Output the (X, Y) coordinate of the center of the cell containing the given text.  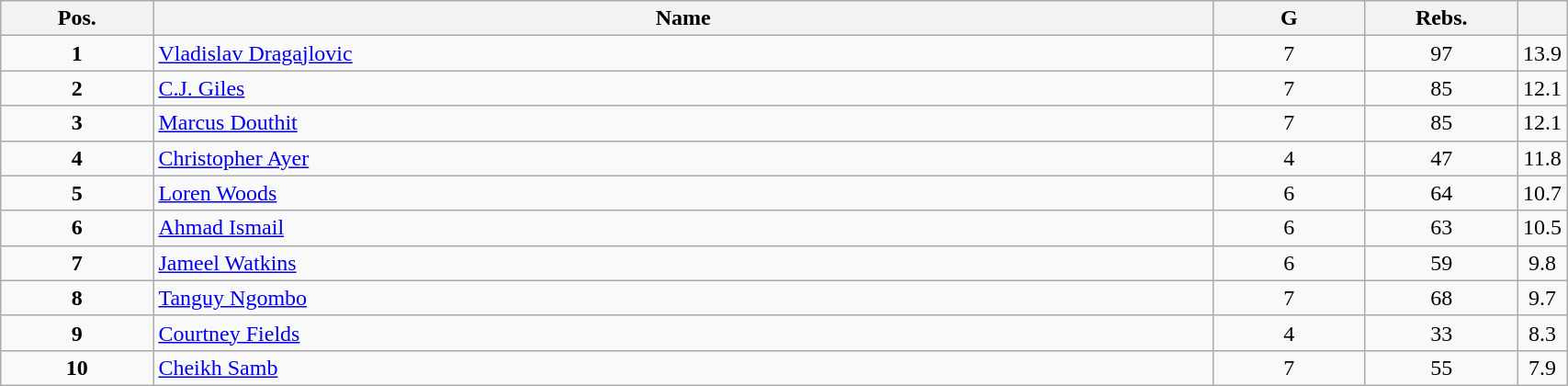
Tanguy Ngombo (683, 298)
Ahmad Ismail (683, 228)
Jameel Watkins (683, 263)
9.7 (1543, 298)
2 (77, 88)
64 (1442, 193)
13.9 (1543, 53)
Rebs. (1442, 18)
55 (1442, 368)
Christopher Ayer (683, 158)
7.9 (1543, 368)
10.7 (1543, 193)
68 (1442, 298)
1 (77, 53)
5 (77, 193)
Loren Woods (683, 193)
8 (77, 298)
Pos. (77, 18)
G (1290, 18)
Marcus Douthit (683, 123)
9.8 (1543, 263)
10 (77, 368)
47 (1442, 158)
C.J. Giles (683, 88)
3 (77, 123)
63 (1442, 228)
Cheikh Samb (683, 368)
11.8 (1543, 158)
Courtney Fields (683, 333)
33 (1442, 333)
10.5 (1543, 228)
59 (1442, 263)
Vladislav Dragajlovic (683, 53)
9 (77, 333)
97 (1442, 53)
8.3 (1543, 333)
Name (683, 18)
